Detect which cell encompasses the target text, then output its (x, y) center coordinate. 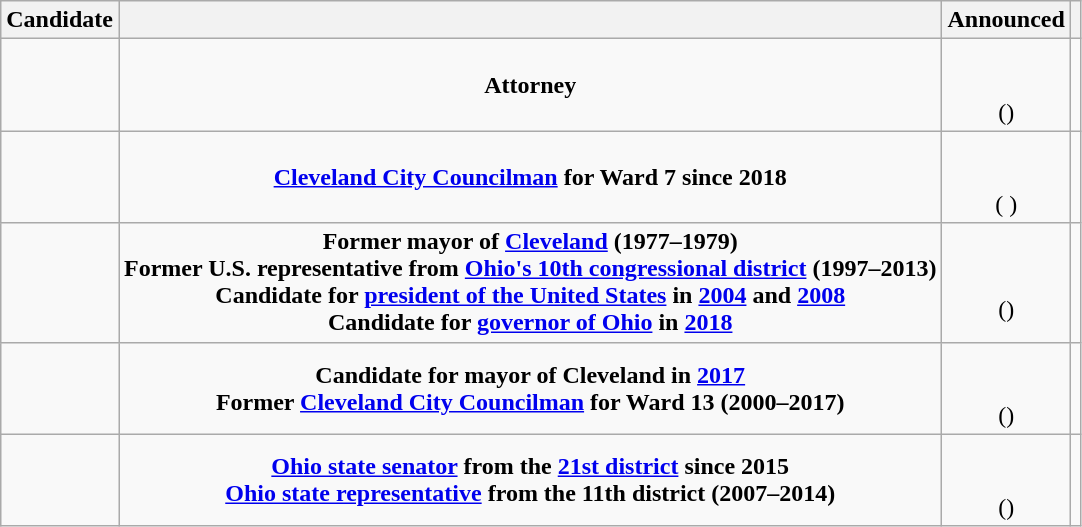
Attorney (530, 85)
( ) (1006, 177)
Announced (1006, 20)
Cleveland City Councilman for Ward 7 since 2018 (530, 177)
Candidate (60, 20)
Ohio state senator from the 21st district since 2015Ohio state representative from the 11th district (2007–2014) (530, 480)
Candidate for mayor of Cleveland in 2017Former Cleveland City Councilman for Ward 13 (2000–2017) (530, 388)
